Determine the [X, Y] coordinate at the center of the cell enclosing the given text.  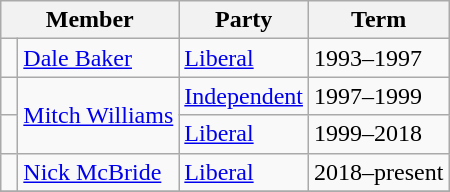
Member [90, 20]
Independent [244, 96]
Mitch Williams [98, 115]
2018–present [378, 172]
1999–2018 [378, 134]
Party [244, 20]
Term [378, 20]
1997–1999 [378, 96]
1993–1997 [378, 58]
Nick McBride [98, 172]
Dale Baker [98, 58]
